Provide the (X, Y) coordinate of the cell's center where the given text is located.  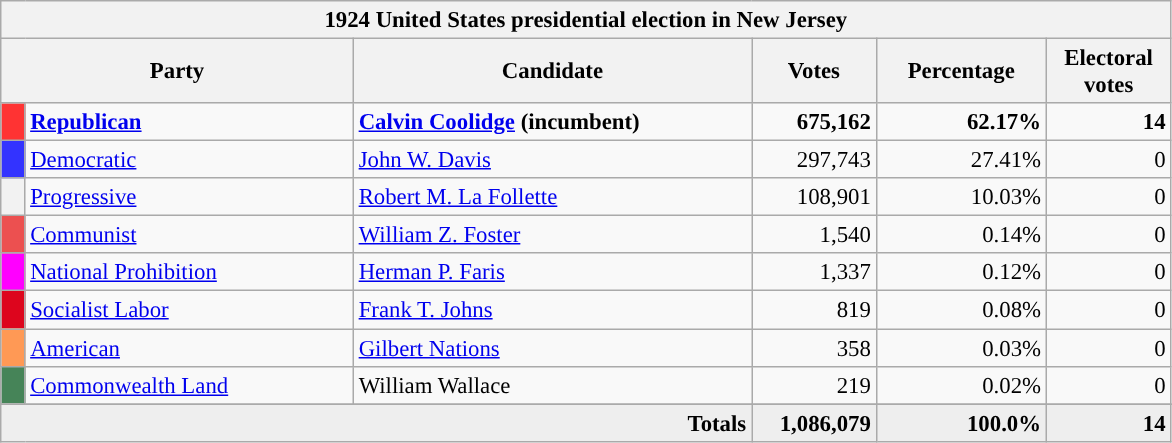
Party (178, 72)
219 (814, 385)
National Prohibition (189, 273)
297,743 (814, 160)
108,901 (814, 197)
Frank T. Johns (552, 310)
Robert M. La Follette (552, 197)
1,337 (814, 273)
William Wallace (552, 385)
0.08% (961, 310)
358 (814, 348)
Democratic (189, 160)
1924 United States presidential election in New Jersey (586, 20)
Candidate (552, 72)
Progressive (189, 197)
27.41% (961, 160)
Gilbert Nations (552, 348)
0.12% (961, 273)
Percentage (961, 72)
Totals (376, 423)
0.14% (961, 235)
675,162 (814, 122)
819 (814, 310)
John W. Davis (552, 160)
1,540 (814, 235)
0.03% (961, 348)
Calvin Coolidge (incumbent) (552, 122)
Votes (814, 72)
William Z. Foster (552, 235)
American (189, 348)
Socialist Labor (189, 310)
0.02% (961, 385)
Herman P. Faris (552, 273)
Republican (189, 122)
100.0% (961, 423)
Communist (189, 235)
Electoral votes (1108, 72)
1,086,079 (814, 423)
62.17% (961, 122)
Commonwealth Land (189, 385)
10.03% (961, 197)
